Search for the cell housing the specified text and yield its (X, Y) center coordinate. 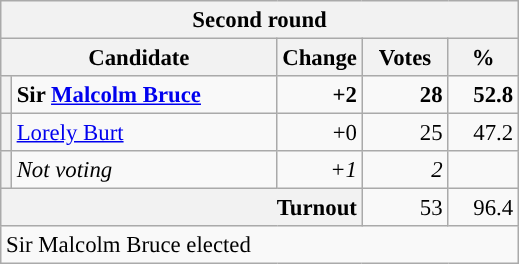
Second round (260, 20)
Candidate (139, 58)
28 (405, 95)
Sir Malcolm Bruce (144, 95)
53 (405, 208)
Votes (405, 58)
+1 (320, 170)
52.8 (484, 95)
Change (320, 58)
2 (405, 170)
25 (405, 133)
Not voting (144, 170)
96.4 (484, 208)
+0 (320, 133)
Lorely Burt (144, 133)
47.2 (484, 133)
Sir Malcolm Bruce elected (260, 245)
+2 (320, 95)
Turnout (182, 208)
% (484, 58)
